For the text-containing cell, return its midpoint in [x, y] coordinate format. 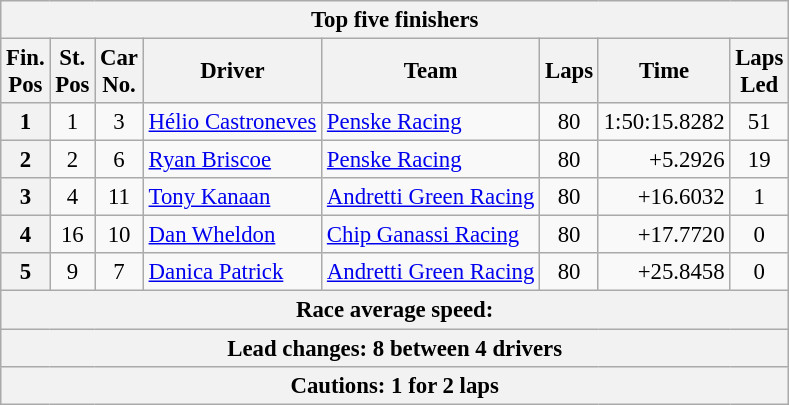
Driver [232, 72]
9 [72, 273]
Laps [570, 72]
Danica Patrick [232, 273]
Dan Wheldon [232, 235]
Race average speed: [395, 310]
51 [760, 122]
Ryan Briscoe [232, 160]
16 [72, 235]
Top five finishers [395, 20]
Fin.Pos [26, 72]
7 [120, 273]
+5.2926 [664, 160]
LapsLed [760, 72]
+25.8458 [664, 273]
Lead changes: 8 between 4 drivers [395, 348]
1:50:15.8282 [664, 122]
CarNo. [120, 72]
11 [120, 197]
Chip Ganassi Racing [431, 235]
Team [431, 72]
6 [120, 160]
Cautions: 1 for 2 laps [395, 385]
+17.7720 [664, 235]
Time [664, 72]
St.Pos [72, 72]
5 [26, 273]
Tony Kanaan [232, 197]
+16.6032 [664, 197]
19 [760, 160]
10 [120, 235]
Hélio Castroneves [232, 122]
